Locate the cell with the specified text and output its [x, y] center coordinate. 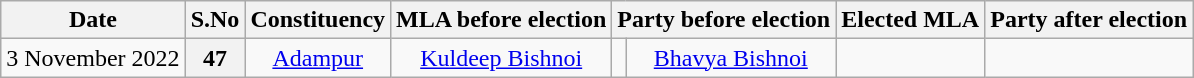
Adampur [318, 58]
Constituency [318, 20]
Kuldeep Bishnoi [502, 58]
3 November 2022 [93, 58]
47 [215, 58]
Date [93, 20]
S.No [215, 20]
Elected MLA [910, 20]
Bhavya Bishnoi [731, 58]
MLA before election [502, 20]
Party after election [1089, 20]
Party before election [724, 20]
